Determine the (x, y) coordinate at the center of the cell enclosing the given text.  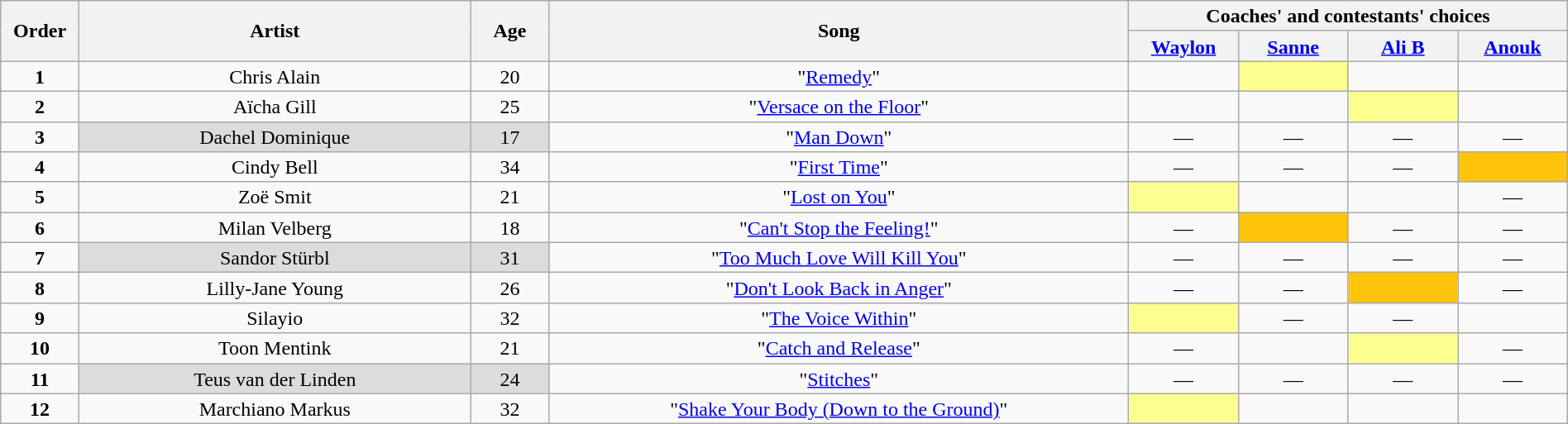
Song (839, 31)
Cindy Bell (275, 167)
Aïcha Gill (275, 106)
5 (40, 197)
Lilly-Jane Young (275, 288)
"Shake Your Body (Down to the Ground)" (839, 408)
Coaches' and contestants' choices (1348, 17)
8 (40, 288)
Age (509, 31)
10 (40, 349)
Marchiano Markus (275, 408)
Ali B (1403, 46)
Sanne (1293, 46)
"Lost on You" (839, 197)
"The Voice Within" (839, 317)
Dachel Dominique (275, 137)
31 (509, 258)
"Versace on the Floor" (839, 106)
11 (40, 379)
2 (40, 106)
"Remedy" (839, 76)
24 (509, 379)
Teus van der Linden (275, 379)
26 (509, 288)
"Man Down" (839, 137)
34 (509, 167)
Order (40, 31)
"Too Much Love Will Kill You" (839, 258)
"Catch and Release" (839, 349)
18 (509, 228)
12 (40, 408)
Sandor Stürbl (275, 258)
"First Time" (839, 167)
"Can't Stop the Feeling!" (839, 228)
6 (40, 228)
"Stitches" (839, 379)
"Don't Look Back in Anger" (839, 288)
Artist (275, 31)
Waylon (1184, 46)
3 (40, 137)
Silayio (275, 317)
20 (509, 76)
Toon Mentink (275, 349)
Chris Alain (275, 76)
4 (40, 167)
9 (40, 317)
Anouk (1513, 46)
17 (509, 137)
Milan Velberg (275, 228)
1 (40, 76)
7 (40, 258)
25 (509, 106)
Zoë Smit (275, 197)
